Search for the cell housing the specified text and yield its [X, Y] center coordinate. 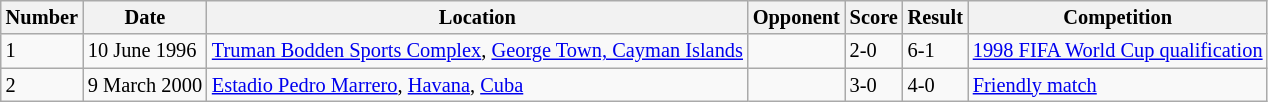
Date [145, 17]
9 March 2000 [145, 85]
6-1 [936, 51]
Truman Bodden Sports Complex, George Town, Cayman Islands [478, 51]
2 [42, 85]
Result [936, 17]
Score [874, 17]
4-0 [936, 85]
Estadio Pedro Marrero, Havana, Cuba [478, 85]
Number [42, 17]
10 June 1996 [145, 51]
3-0 [874, 85]
Location [478, 17]
1998 FIFA World Cup qualification [1118, 51]
Competition [1118, 17]
Opponent [796, 17]
2-0 [874, 51]
1 [42, 51]
Friendly match [1118, 85]
